Output the (x, y) coordinate of the center of the cell containing the given text.  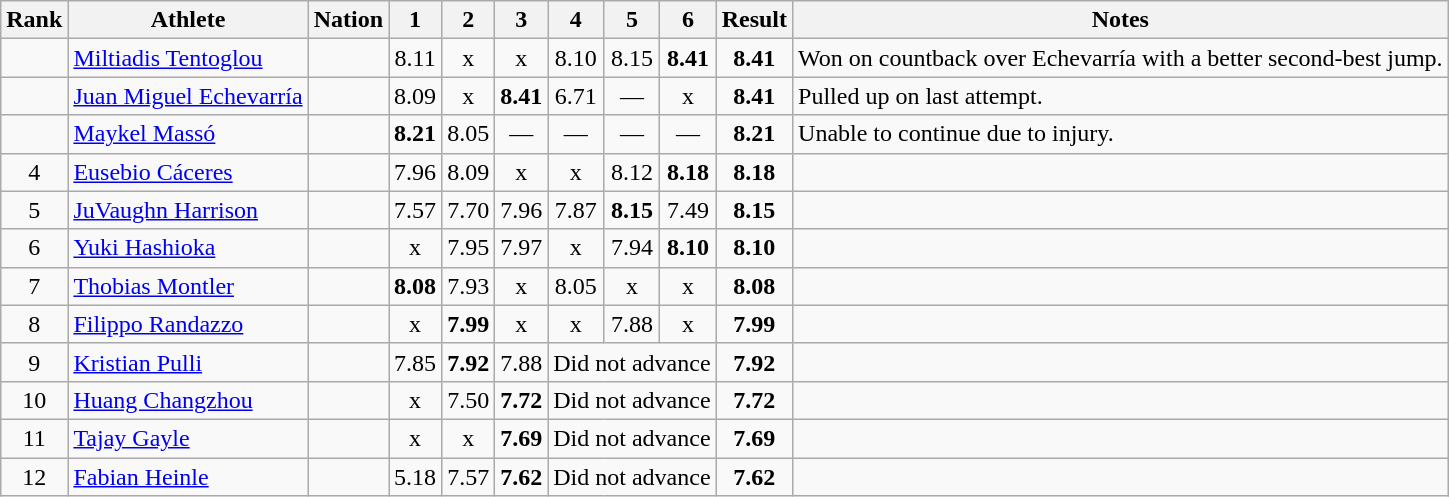
Kristian Pulli (188, 362)
Maykel Massó (188, 134)
7.95 (468, 248)
7.94 (632, 248)
JuVaughn Harrison (188, 210)
7.93 (468, 286)
12 (34, 477)
10 (34, 400)
Rank (34, 20)
Tajay Gayle (188, 438)
7.70 (468, 210)
Result (754, 20)
Won on countback over Echevarría with a better second-best jump. (1121, 58)
9 (34, 362)
7.97 (522, 248)
Athlete (188, 20)
Yuki Hashioka (188, 248)
8.11 (416, 58)
Juan Miguel Echevarría (188, 96)
Notes (1121, 20)
6.71 (576, 96)
7.87 (576, 210)
7.49 (688, 210)
2 (468, 20)
5.18 (416, 477)
7.85 (416, 362)
1 (416, 20)
Nation (348, 20)
8 (34, 324)
Fabian Heinle (188, 477)
Unable to continue due to injury. (1121, 134)
Eusebio Cáceres (188, 172)
7.50 (468, 400)
11 (34, 438)
Thobias Montler (188, 286)
Huang Changzhou (188, 400)
Filippo Randazzo (188, 324)
8.12 (632, 172)
Pulled up on last attempt. (1121, 96)
7 (34, 286)
3 (522, 20)
Miltiadis Tentoglou (188, 58)
